Locate the cell with the specified text and output its (X, Y) center coordinate. 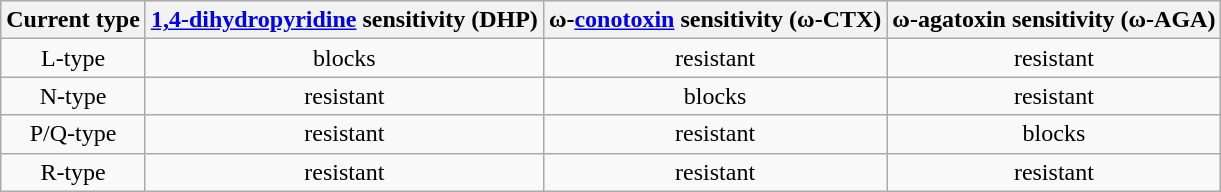
P/Q-type (74, 134)
R-type (74, 172)
ω-conotoxin sensitivity (ω-CTX) (714, 20)
N-type (74, 96)
1,4-dihydropyridine sensitivity (DHP) (344, 20)
L-type (74, 58)
ω-agatoxin sensitivity (ω-AGA) (1054, 20)
Current type (74, 20)
